Determine the [x, y] coordinate at the center of the cell enclosing the given text.  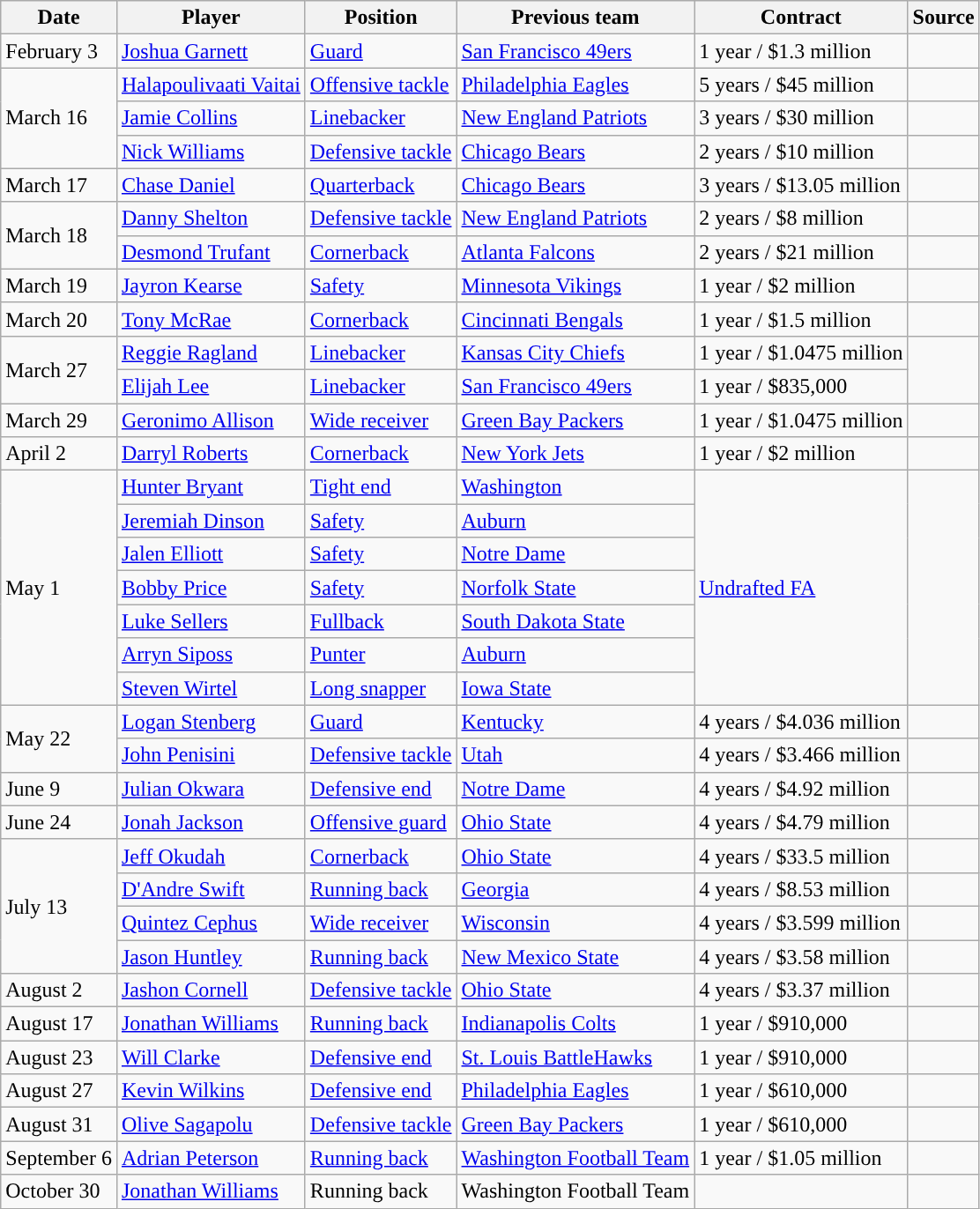
Undrafted FA [801, 588]
Jamie Collins [211, 118]
1 year / $835,000 [801, 386]
Kevin Wilkins [211, 1091]
4 years / $3.599 million [801, 923]
Will Clarke [211, 1057]
June 9 [59, 789]
Fullback [381, 621]
South Dakota State [575, 621]
Minnesota Vikings [575, 286]
March 19 [59, 286]
Darryl Roberts [211, 454]
Offensive guard [381, 822]
Tight end [381, 487]
Halapoulivaati Vaitai [211, 85]
Contract [801, 18]
4 years / $8.53 million [801, 889]
April 2 [59, 454]
June 24 [59, 822]
4 years / $3.466 million [801, 755]
Date [59, 18]
Danny Shelton [211, 219]
Jayron Kearse [211, 286]
Joshua Garnett [211, 51]
Punter [381, 655]
Adrian Peterson [211, 1158]
Kentucky [575, 722]
September 6 [59, 1158]
Previous team [575, 18]
4 years / $3.37 million [801, 990]
August 23 [59, 1057]
3 years / $13.05 million [801, 185]
2 years / $8 million [801, 219]
Kansas City Chiefs [575, 352]
Chase Daniel [211, 185]
Jonah Jackson [211, 822]
Indianapolis Colts [575, 1024]
March 29 [59, 420]
New York Jets [575, 454]
Elijah Lee [211, 386]
Offensive tackle [381, 85]
Norfolk State [575, 588]
Tony McRae [211, 319]
Source [943, 18]
March 20 [59, 319]
July 13 [59, 906]
D'Andre Swift [211, 889]
Quarterback [381, 185]
May 22 [59, 738]
4 years / $3.58 million [801, 956]
Georgia [575, 889]
4 years / $4.92 million [801, 789]
Atlanta Falcons [575, 252]
Olive Sagapolu [211, 1124]
Luke Sellers [211, 621]
August 31 [59, 1124]
Nick Williams [211, 152]
Arryn Siposs [211, 655]
Logan Stenberg [211, 722]
Desmond Trufant [211, 252]
Washington [575, 487]
Cincinnati Bengals [575, 319]
March 17 [59, 185]
John Penisini [211, 755]
1 year / $1.05 million [801, 1158]
Steven Wirtel [211, 688]
May 1 [59, 588]
Jeremiah Dinson [211, 521]
Quintez Cephus [211, 923]
St. Louis BattleHawks [575, 1057]
1 year / $1.5 million [801, 319]
March 18 [59, 235]
Jason Huntley [211, 956]
Wisconsin [575, 923]
4 years / $4.79 million [801, 822]
February 3 [59, 51]
Jeff Okudah [211, 856]
Hunter Bryant [211, 487]
3 years / $30 million [801, 118]
Position [381, 18]
August 17 [59, 1024]
Geronimo Allison [211, 420]
March 16 [59, 118]
August 27 [59, 1091]
1 year / $1.3 million [801, 51]
Bobby Price [211, 588]
Long snapper [381, 688]
Julian Okwara [211, 789]
March 27 [59, 369]
2 years / $21 million [801, 252]
4 years / $33.5 million [801, 856]
4 years / $4.036 million [801, 722]
Reggie Ragland [211, 352]
Player [211, 18]
New Mexico State [575, 956]
Utah [575, 755]
5 years / $45 million [801, 85]
Jalen Elliott [211, 554]
2 years / $10 million [801, 152]
August 2 [59, 990]
Jashon Cornell [211, 990]
October 30 [59, 1191]
Iowa State [575, 688]
